Provide the (X, Y) coordinate of the cell's center where the given text is located.  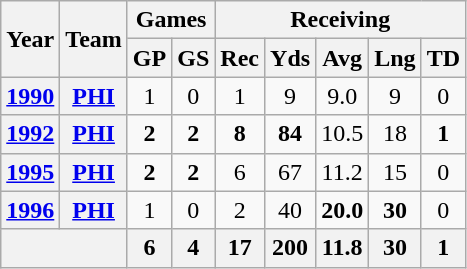
15 (395, 172)
Games (170, 20)
Receiving (340, 20)
Yds (290, 58)
1995 (30, 172)
20.0 (342, 210)
GS (194, 58)
1992 (30, 134)
GP (149, 58)
11.2 (342, 172)
Avg (342, 58)
1990 (30, 96)
Lng (395, 58)
84 (290, 134)
1996 (30, 210)
Year (30, 39)
8 (240, 134)
200 (290, 248)
18 (395, 134)
4 (194, 248)
40 (290, 210)
10.5 (342, 134)
TD (443, 58)
67 (290, 172)
11.8 (342, 248)
Rec (240, 58)
17 (240, 248)
9.0 (342, 96)
Team (94, 39)
